Capture the cell that displays the provided text and extract its (X, Y) central coordinate. 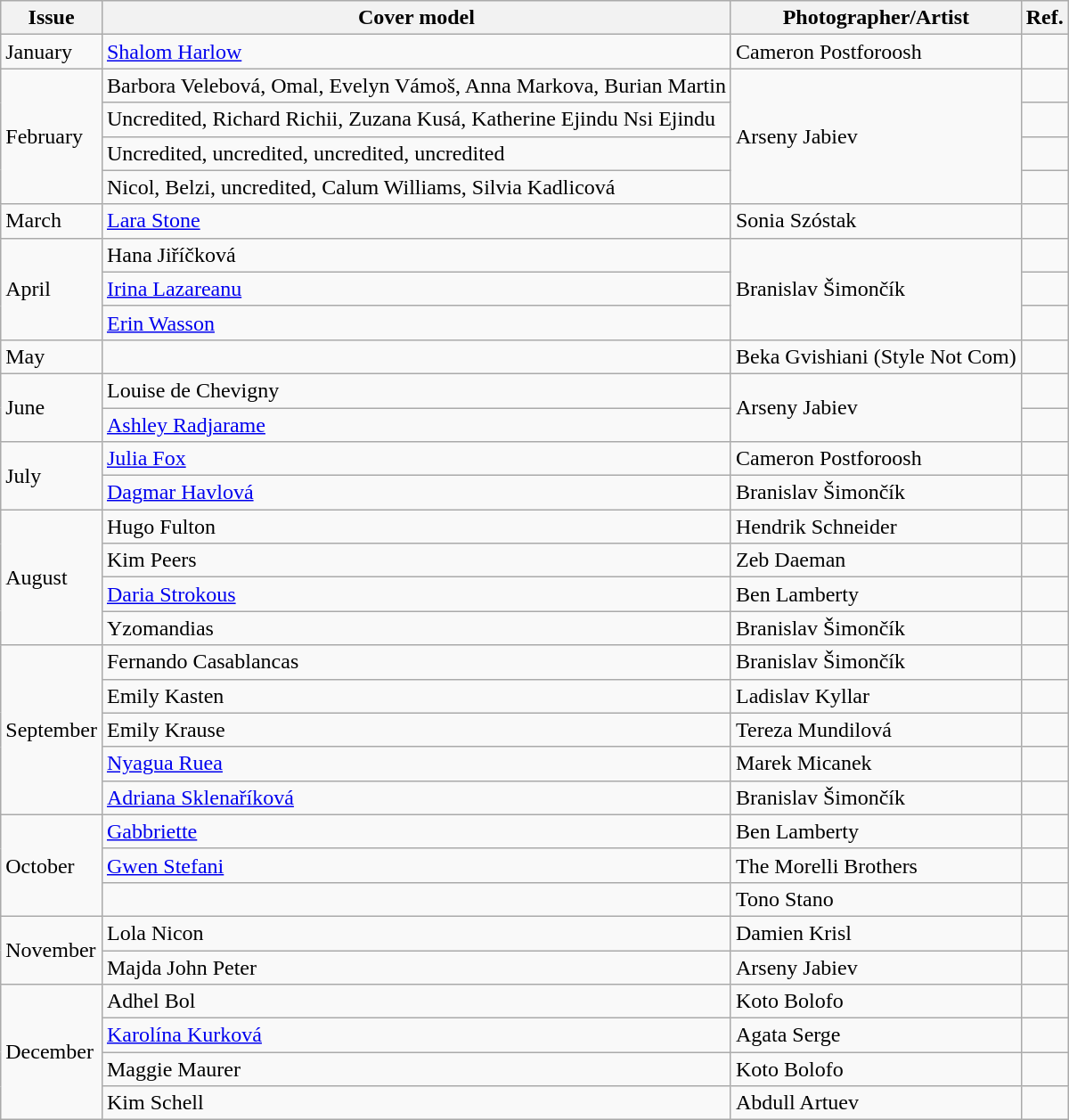
Erin Wasson (416, 323)
Hugo Fulton (416, 527)
Uncredited, Richard Richii, Zuzana Kusá, Katherine Ejindu Nsi Ejindu (416, 119)
Irina Lazareanu (416, 289)
Photographer/Artist (876, 18)
April (52, 289)
Emily Krause (416, 730)
Ref. (1044, 18)
July (52, 476)
Kim Peers (416, 560)
Tereza Mundilová (876, 730)
Agata Serge (876, 1035)
Gabbriette (416, 831)
Louise de Chevigny (416, 390)
Marek Micanek (876, 764)
May (52, 356)
Fernando Casablancas (416, 662)
Beka Gvishiani (Style Not Com) (876, 356)
Issue (52, 18)
Ladislav Kyllar (876, 696)
Kim Schell (416, 1103)
Shalom Harlow (416, 52)
The Morelli Brothers (876, 865)
Adriana Sklenaříková (416, 797)
Lara Stone (416, 221)
Dagmar Havlová (416, 493)
Emily Kasten (416, 696)
Maggie Maurer (416, 1069)
Lola Nicon (416, 933)
Hendrik Schneider (876, 527)
Karolína Kurková (416, 1035)
Cover model (416, 18)
December (52, 1052)
February (52, 136)
June (52, 407)
Majda John Peter (416, 967)
Gwen Stefani (416, 865)
Yzomandias (416, 628)
January (52, 52)
Adhel Bol (416, 1001)
Uncredited, uncredited, uncredited, uncredited (416, 153)
Zeb Daeman (876, 560)
Damien Krisl (876, 933)
Hana Jiříčková (416, 255)
November (52, 950)
Tono Stano (876, 899)
Daria Strokous (416, 594)
Nicol, Belzi, uncredited, Calum Williams, Silvia Kadlicová (416, 187)
September (52, 730)
Ashley Radjarame (416, 425)
Nyagua Ruea (416, 764)
Abdull Artuev (876, 1103)
March (52, 221)
October (52, 865)
Julia Fox (416, 459)
Barbora Velebová, Omal, Evelyn Vámoš, Anna Markova, Burian Martin (416, 86)
August (52, 577)
Sonia Szóstak (876, 221)
